Return the [x, y] coordinate for the center point of the cell that contains the specified text.  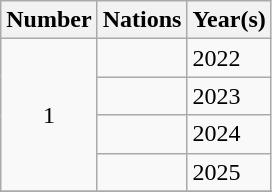
2024 [229, 134]
2023 [229, 96]
Nations [142, 20]
2025 [229, 172]
2022 [229, 58]
1 [49, 115]
Year(s) [229, 20]
Number [49, 20]
